Scan for the cell matching the given text and deliver its (X, Y) coordinate at center. 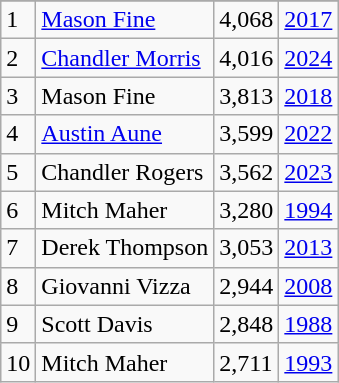
2,944 (246, 286)
4,068 (246, 20)
2018 (308, 96)
2022 (308, 134)
3,053 (246, 248)
3,280 (246, 210)
3,813 (246, 96)
Austin Aune (125, 134)
2013 (308, 248)
Scott Davis (125, 324)
2008 (308, 286)
1 (18, 20)
Derek Thompson (125, 248)
1994 (308, 210)
Chandler Morris (125, 58)
4,016 (246, 58)
3,599 (246, 134)
2 (18, 58)
10 (18, 362)
3 (18, 96)
1988 (308, 324)
Giovanni Vizza (125, 286)
2023 (308, 172)
2,711 (246, 362)
7 (18, 248)
6 (18, 210)
4 (18, 134)
9 (18, 324)
3,562 (246, 172)
2,848 (246, 324)
2024 (308, 58)
1993 (308, 362)
8 (18, 286)
2017 (308, 20)
5 (18, 172)
Chandler Rogers (125, 172)
